Search for the cell housing the specified text and yield its [X, Y] center coordinate. 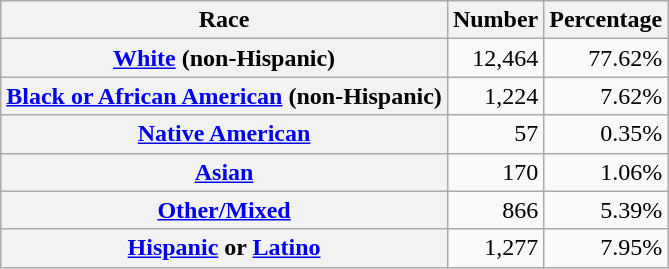
Black or African American (non-Hispanic) [224, 96]
Asian [224, 172]
1,224 [495, 96]
77.62% [606, 58]
12,464 [495, 58]
Number [495, 20]
170 [495, 172]
Percentage [606, 20]
57 [495, 134]
1.06% [606, 172]
Other/Mixed [224, 210]
866 [495, 210]
1,277 [495, 248]
Hispanic or Latino [224, 248]
5.39% [606, 210]
White (non-Hispanic) [224, 58]
Race [224, 20]
7.95% [606, 248]
Native American [224, 134]
7.62% [606, 96]
0.35% [606, 134]
